For the text-containing cell, return its midpoint in [X, Y] coordinate format. 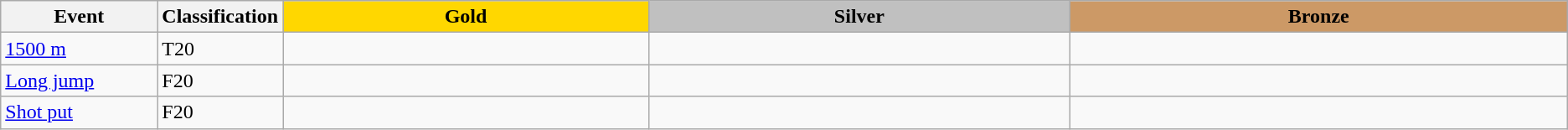
1500 m [79, 49]
Long jump [79, 81]
Bronze [1318, 17]
Gold [466, 17]
Event [79, 17]
T20 [220, 49]
Silver [859, 17]
Classification [220, 17]
Shot put [79, 112]
